Find where the given text appears and provide that cell's center as (x, y) coordinate. 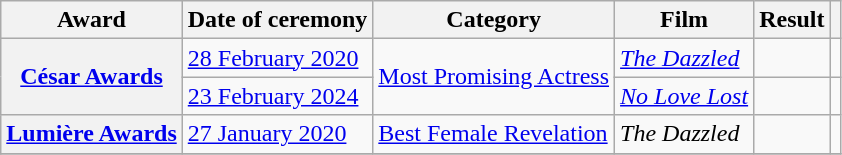
Most Promising Actress (494, 77)
Category (494, 20)
César Awards (92, 77)
Result (792, 20)
Award (92, 20)
28 February 2020 (278, 58)
No Love Lost (684, 96)
27 January 2020 (278, 134)
23 February 2024 (278, 96)
Film (684, 20)
Date of ceremony (278, 20)
Best Female Revelation (494, 134)
Lumière Awards (92, 134)
